Scan for the cell matching the given text and deliver its (x, y) coordinate at center. 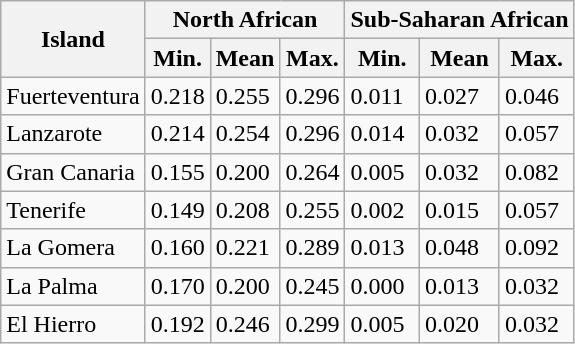
North African (245, 20)
0.289 (312, 248)
Lanzarote (73, 134)
0.027 (460, 96)
Tenerife (73, 210)
0.246 (245, 324)
0.208 (245, 210)
La Gomera (73, 248)
Sub-Saharan African (460, 20)
0.254 (245, 134)
0.149 (178, 210)
0.221 (245, 248)
0.170 (178, 286)
0.245 (312, 286)
Gran Canaria (73, 172)
0.299 (312, 324)
Fuerteventura (73, 96)
0.048 (460, 248)
Island (73, 39)
0.218 (178, 96)
0.011 (382, 96)
0.014 (382, 134)
La Palma (73, 286)
0.264 (312, 172)
0.092 (536, 248)
0.192 (178, 324)
0.000 (382, 286)
El Hierro (73, 324)
0.002 (382, 210)
0.155 (178, 172)
0.082 (536, 172)
0.046 (536, 96)
0.015 (460, 210)
0.160 (178, 248)
0.020 (460, 324)
0.214 (178, 134)
